From the cell containing the given text, extract its center point as [X, Y] coordinate. 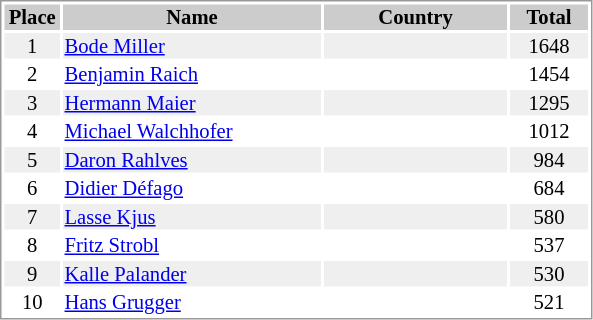
Name [192, 17]
521 [549, 303]
580 [549, 217]
10 [32, 303]
1454 [549, 75]
1295 [549, 103]
530 [549, 274]
Didier Défago [192, 189]
Daron Rahlves [192, 160]
Hans Grugger [192, 303]
5 [32, 160]
Kalle Palander [192, 274]
4 [32, 131]
1648 [549, 46]
Michael Walchhofer [192, 131]
Lasse Kjus [192, 217]
537 [549, 245]
9 [32, 274]
Total [549, 17]
Country [416, 17]
6 [32, 189]
684 [549, 189]
8 [32, 245]
7 [32, 217]
1 [32, 46]
Fritz Strobl [192, 245]
Hermann Maier [192, 103]
Bode Miller [192, 46]
Benjamin Raich [192, 75]
3 [32, 103]
1012 [549, 131]
2 [32, 75]
Place [32, 17]
984 [549, 160]
